Search for the cell housing the specified text and yield its (X, Y) center coordinate. 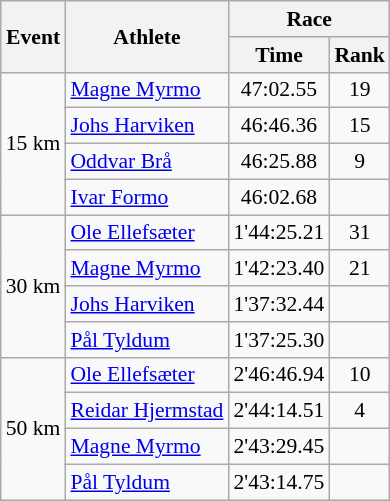
2'44:14.51 (278, 411)
1'37:32.44 (278, 304)
Time (278, 55)
Reidar Hjermstad (146, 411)
4 (360, 411)
Race (309, 19)
1'37:25.30 (278, 340)
1'44:25.21 (278, 233)
46:02.68 (278, 197)
15 (360, 126)
Athlete (146, 36)
1'42:23.40 (278, 269)
19 (360, 90)
Ivar Formo (146, 197)
Oddvar Brå (146, 162)
10 (360, 375)
47:02.55 (278, 90)
30 km (34, 286)
31 (360, 233)
2'43:14.75 (278, 482)
Rank (360, 55)
46:46.36 (278, 126)
21 (360, 269)
46:25.88 (278, 162)
2'43:29.45 (278, 447)
9 (360, 162)
Event (34, 36)
2'46:46.94 (278, 375)
15 km (34, 143)
50 km (34, 428)
